Return [X, Y] of the center of cell containing provided text 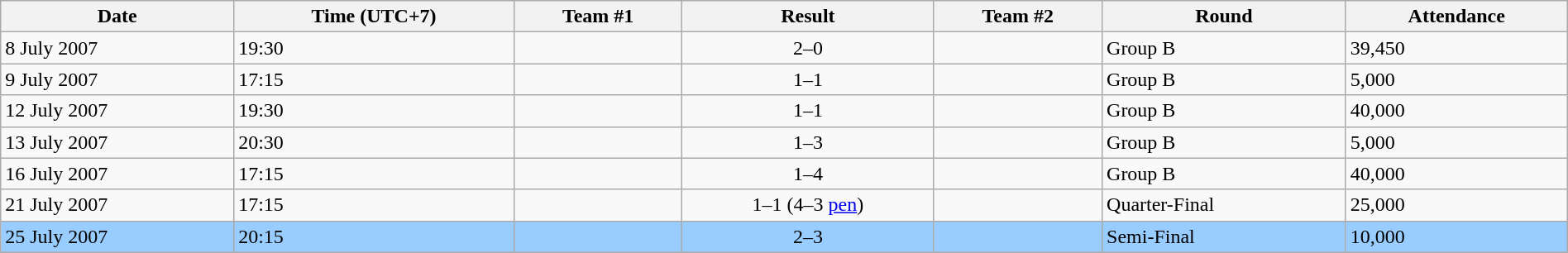
1–1 (4–3 pen) [808, 205]
13 July 2007 [117, 142]
2–3 [808, 236]
Quarter-Final [1224, 205]
20:30 [374, 142]
20:15 [374, 236]
Team #1 [598, 17]
Semi-Final [1224, 236]
9 July 2007 [117, 79]
25,000 [1456, 205]
Team #2 [1018, 17]
Date [117, 17]
Attendance [1456, 17]
Time (UTC+7) [374, 17]
39,450 [1456, 48]
25 July 2007 [117, 236]
Round [1224, 17]
10,000 [1456, 236]
1–3 [808, 142]
21 July 2007 [117, 205]
Result [808, 17]
8 July 2007 [117, 48]
12 July 2007 [117, 111]
2–0 [808, 48]
1–4 [808, 174]
16 July 2007 [117, 174]
